Find where the given text appears and provide that cell's center as (x, y) coordinate. 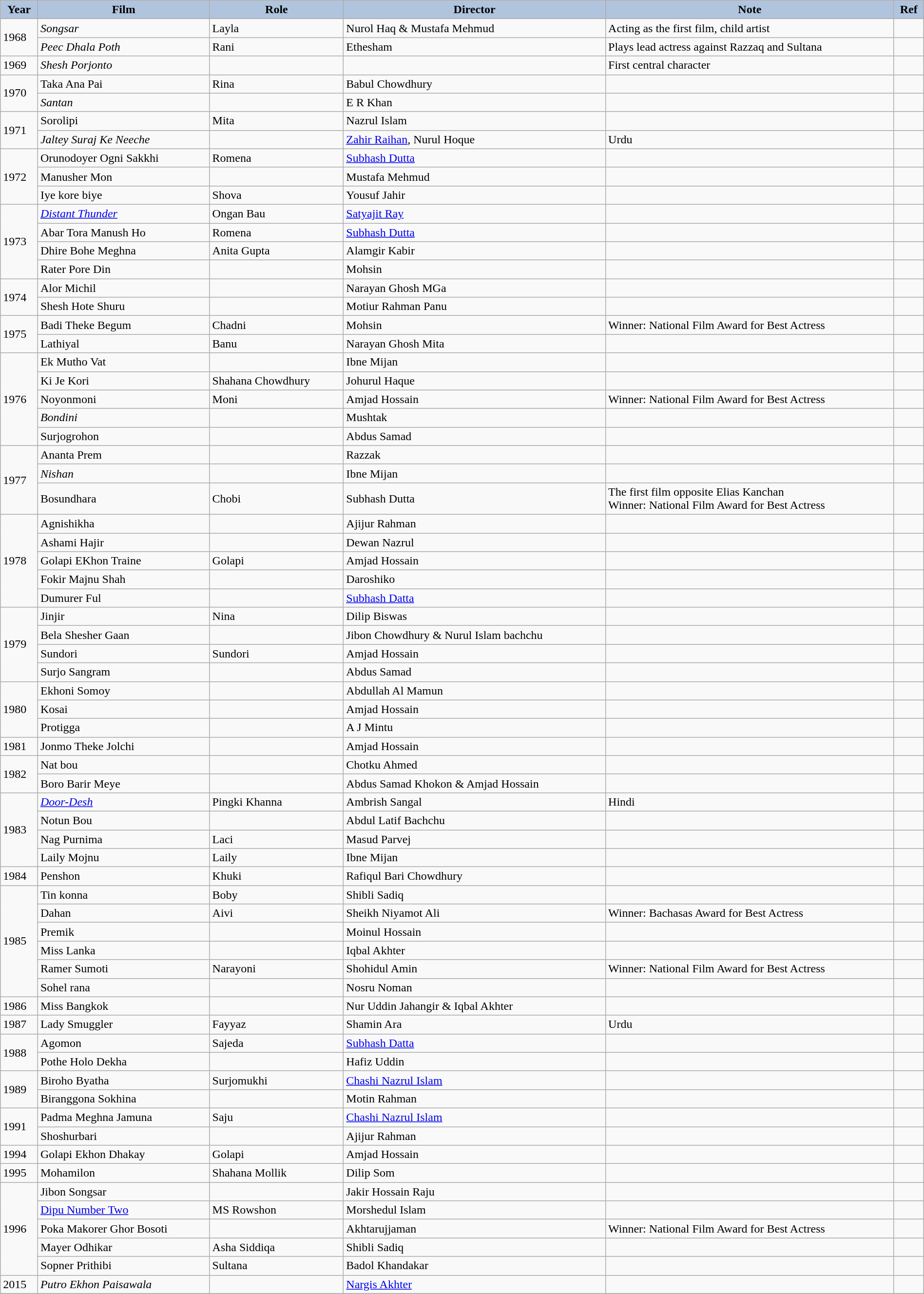
Laily Mojnu (124, 858)
Khuki (277, 876)
1971 (19, 130)
Sorolipi (124, 121)
1980 (19, 709)
Padma Meghna Jamuna (124, 1117)
Bosundhara (124, 498)
Jakir Hossain Raju (475, 1192)
Badi Theke Begum (124, 325)
Protigga (124, 728)
Ashami Hajir (124, 542)
Dhire Bohe Meghna (124, 251)
Iye kore biye (124, 195)
Dilip Biswas (475, 617)
1986 (19, 1006)
Hindi (750, 802)
1982 (19, 774)
Poka Makorer Ghor Bosoti (124, 1229)
Aivi (277, 913)
Mushtak (475, 418)
Ethesham (475, 47)
Bela Shesher Gaan (124, 635)
Plays lead actress against Razzaq and Sultana (750, 47)
Laily (277, 858)
Narayan Ghosh Mita (475, 344)
Sultana (277, 1266)
Pingki Khanna (277, 802)
Surjogrohon (124, 436)
Nurol Haq & Mustafa Mehmud (475, 28)
Film (124, 10)
Abdus Samad Khokon & Amjad Hossain (475, 783)
1985 (19, 941)
Ki Je Kori (124, 381)
Biroho Byatha (124, 1080)
Abar Tora Manush Ho (124, 232)
1988 (19, 1052)
Year (19, 10)
Dilip Som (475, 1173)
1995 (19, 1173)
Dewan Nazrul (475, 542)
Ananta Prem (124, 455)
Peec Dhala Poth (124, 47)
Rafiqul Bari Chowdhury (475, 876)
Sheikh Niyamot Ali (475, 913)
Nosru Noman (475, 987)
Songsar (124, 28)
Masud Parvej (475, 839)
Fokir Majnu Shah (124, 579)
Anita Gupta (277, 251)
Jaltey Suraj Ke Neeche (124, 139)
Shesh Porjonto (124, 65)
Satyajit Ray (475, 213)
1983 (19, 830)
Chotku Ahmed (475, 765)
Surjomukhi (277, 1080)
Manusher Mon (124, 176)
Rina (277, 84)
Dipu Number Two (124, 1210)
Nazrul Islam (475, 121)
Note (750, 10)
Kosai (124, 709)
Akhtarujjaman (475, 1229)
Miss Bangkok (124, 1006)
Shahana Chowdhury (277, 381)
Lathiyal (124, 344)
Nag Purnima (124, 839)
Ref (908, 10)
Nishan (124, 473)
Mita (277, 121)
Mohamilon (124, 1173)
1989 (19, 1089)
Iqbal Akhter (475, 950)
Alamgir Kabir (475, 251)
Distant Thunder (124, 213)
Boby (277, 895)
2015 (19, 1284)
Nat bou (124, 765)
1996 (19, 1229)
Motiur Rahman Panu (475, 307)
Narayan Ghosh MGa (475, 288)
Rater Pore Din (124, 270)
Agomon (124, 1043)
E R Khan (475, 102)
Dahan (124, 913)
Alor Michil (124, 288)
Sopner Prithibi (124, 1266)
1984 (19, 876)
1968 (19, 38)
Narayoni (277, 969)
Putro Ekhon Paisawala (124, 1284)
Daroshiko (475, 579)
Tin konna (124, 895)
Boro Barir Meye (124, 783)
Dumurer Ful (124, 598)
Mustafa Mehmud (475, 176)
Nur Uddin Jahangir & Iqbal Akhter (475, 1006)
Sajeda (277, 1043)
Abdullah Al Mamun (475, 691)
1987 (19, 1024)
Chadni (277, 325)
Lady Smuggler (124, 1024)
Fayyaz (277, 1024)
Hafiz Uddin (475, 1062)
Golapi Ekhon Dhakay (124, 1155)
A J Mintu (475, 728)
The first film opposite Elias Kanchan Winner: National Film Award for Best Actress (750, 498)
Penshon (124, 876)
Orunodoyer Ogni Sakkhi (124, 158)
Golapi EKhon Traine (124, 561)
Role (277, 10)
Rani (277, 47)
Shohidul Amin (475, 969)
Premik (124, 932)
Badol Khandakar (475, 1266)
Noyonmoni (124, 399)
Morshedul Islam (475, 1210)
Moni (277, 399)
Door-Desh (124, 802)
Banu (277, 344)
1994 (19, 1155)
Ramer Sumoti (124, 969)
Asha Siddiqa (277, 1247)
Moinul Hossain (475, 932)
Surjo Sangram (124, 672)
Miss Lanka (124, 950)
Jinjir (124, 617)
Johurul Haque (475, 381)
Chobi (277, 498)
Agnishikha (124, 523)
Ekhoni Somoy (124, 691)
Winner: Bachasas Award for Best Actress (750, 913)
Nina (277, 617)
Ek Mutho Vat (124, 362)
Jibon Songsar (124, 1192)
Shamin Ara (475, 1024)
Pothe Holo Dekha (124, 1062)
Laci (277, 839)
Notun Bou (124, 820)
Jibon Chowdhury & Nurul Islam bachchu (475, 635)
Layla (277, 28)
1970 (19, 93)
Bondini (124, 418)
Sohel rana (124, 987)
Biranggona Sokhina (124, 1099)
MS Rowshon (277, 1210)
1979 (19, 644)
Razzak (475, 455)
Saju (277, 1117)
Yousuf Jahir (475, 195)
1976 (19, 399)
Babul Chowdhury (475, 84)
Nargis Akhter (475, 1284)
Shesh Hote Shuru (124, 307)
Ambrish Sangal (475, 802)
1975 (19, 334)
1974 (19, 297)
Santan (124, 102)
Shoshurbari (124, 1136)
Director (475, 10)
Mayer Odhikar (124, 1247)
1972 (19, 176)
Zahir Raihan, Nurul Hoque (475, 139)
1973 (19, 241)
1978 (19, 560)
1977 (19, 480)
Motin Rahman (475, 1099)
1969 (19, 65)
Shova (277, 195)
Shahana Mollik (277, 1173)
Abdul Latif Bachchu (475, 820)
Acting as the first film, child artist (750, 28)
Taka Ana Pai (124, 84)
Jonmo Theke Jolchi (124, 746)
First central character (750, 65)
1991 (19, 1126)
Ongan Bau (277, 213)
1981 (19, 746)
